From the cell containing the given text, extract its center point as (X, Y) coordinate. 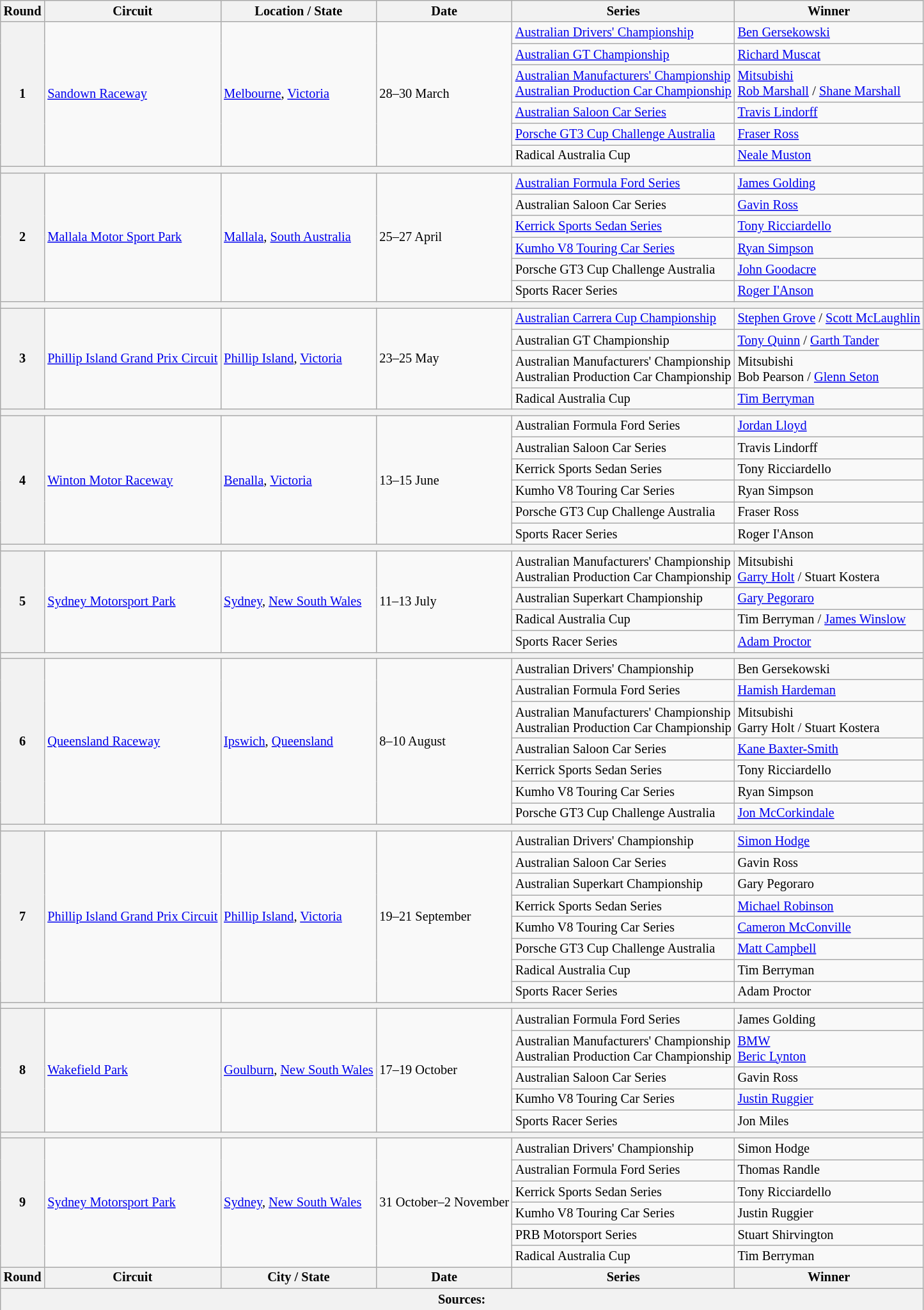
Tim Berryman / James Winslow (829, 620)
Jordan Lloyd (829, 426)
Benalla, Victoria (298, 480)
Jon McCorkindale (829, 813)
8 (23, 1070)
Richard Muscat (829, 54)
3 (23, 358)
7 (23, 917)
4 (23, 480)
BMWBeric Lynton (829, 1049)
23–25 May (444, 358)
Kane Baxter-Smith (829, 749)
19–21 September (444, 917)
Sources: (462, 1299)
2 (23, 237)
Mallala, South Australia (298, 237)
John Goodacre (829, 269)
31 October–2 November (444, 1202)
13–15 June (444, 480)
17–19 October (444, 1070)
Australian Carrera Cup Championship (623, 318)
28–30 March (444, 94)
Goulburn, New South Wales (298, 1070)
Queensland Raceway (132, 741)
8–10 August (444, 741)
Matt Campbell (829, 949)
Location / State (298, 11)
25–27 April (444, 237)
City / State (298, 1277)
Neale Muston (829, 155)
5 (23, 601)
PRB Motorsport Series (623, 1235)
6 (23, 741)
Stuart Shirvington (829, 1235)
Ipswich, Queensland (298, 741)
Mallala Motor Sport Park (132, 237)
Wakefield Park (132, 1070)
Melbourne, Victoria (298, 94)
1 (23, 94)
Jon Miles (829, 1121)
MitsubishiRob Marshall / Shane Marshall (829, 83)
Stephen Grove / Scott McLaughlin (829, 318)
Thomas Randle (829, 1170)
Hamish Hardeman (829, 690)
Sandown Raceway (132, 94)
Tony Quinn / Garth Tander (829, 340)
Winton Motor Raceway (132, 480)
MitsubishiBob Pearson / Glenn Seton (829, 369)
11–13 July (444, 601)
Cameron McConville (829, 927)
9 (23, 1202)
Michael Robinson (829, 906)
